Return [x, y] of the center of cell containing provided text 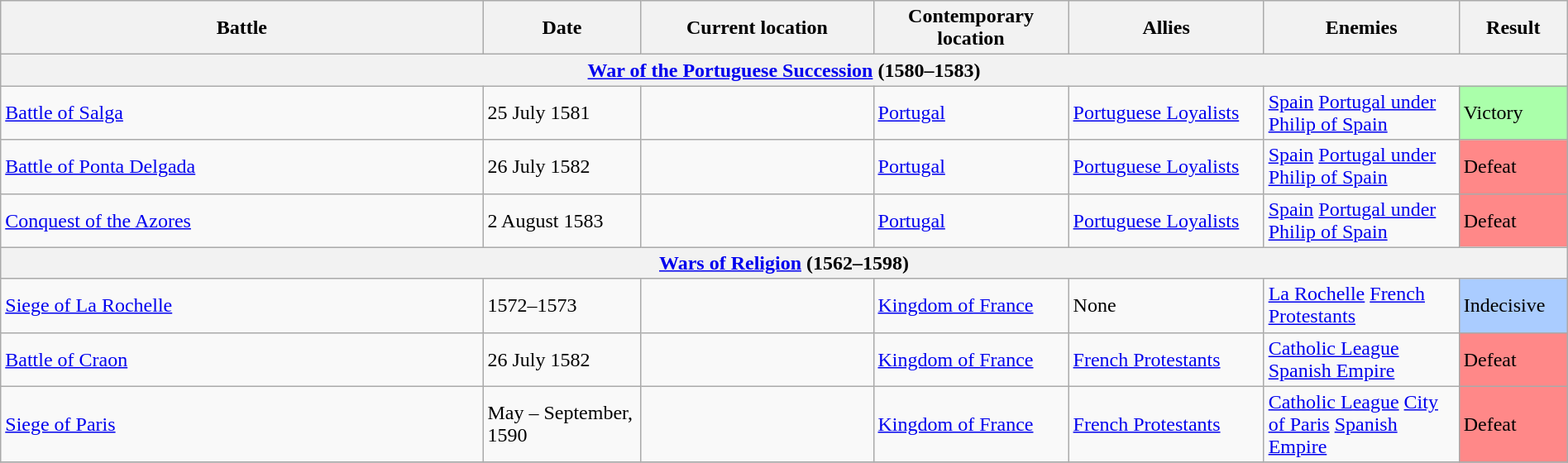
Siege of La Rochelle [241, 306]
Indecisive [1513, 306]
Catholic League City of Paris Spanish Empire [1361, 424]
Battle of Craon [241, 359]
Battle of Ponta Delgada [241, 167]
Victory [1513, 112]
Catholic League Spanish Empire [1361, 359]
Conquest of the Azores [241, 220]
Enemies [1361, 28]
Date [562, 28]
Contemporary location [971, 28]
Battle of Salga [241, 112]
Battle [241, 28]
May – September, 1590 [562, 424]
Allies [1166, 28]
2 August 1583 [562, 220]
25 July 1581 [562, 112]
1572–1573 [562, 306]
War of the Portuguese Succession (1580–1583) [784, 70]
None [1166, 306]
La Rochelle French Protestants [1361, 306]
Wars of Religion (1562–1598) [784, 263]
Siege of Paris [241, 424]
Current location [758, 28]
Result [1513, 28]
